Provide the (x, y) coordinate of the cell's center where the given text is located.  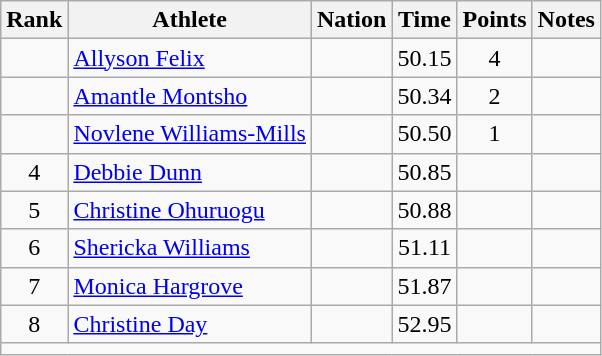
50.34 (424, 96)
2 (494, 96)
50.50 (424, 134)
Amantle Montsho (190, 96)
50.15 (424, 58)
1 (494, 134)
Christine Ohuruogu (190, 210)
Notes (566, 20)
Shericka Williams (190, 248)
Christine Day (190, 324)
Points (494, 20)
Debbie Dunn (190, 172)
8 (34, 324)
7 (34, 286)
50.85 (424, 172)
Allyson Felix (190, 58)
Athlete (190, 20)
Novlene Williams-Mills (190, 134)
6 (34, 248)
5 (34, 210)
51.87 (424, 286)
52.95 (424, 324)
50.88 (424, 210)
Rank (34, 20)
Monica Hargrove (190, 286)
51.11 (424, 248)
Nation (351, 20)
Time (424, 20)
